For the text-containing cell, return its midpoint in [X, Y] coordinate format. 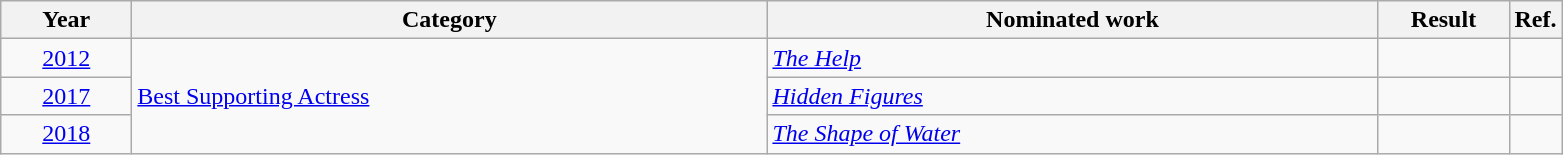
Nominated work [1072, 20]
Year [66, 20]
Result [1444, 20]
Hidden Figures [1072, 96]
The Shape of Water [1072, 134]
2017 [66, 96]
Category [450, 20]
2018 [66, 134]
Best Supporting Actress [450, 96]
The Help [1072, 58]
2012 [66, 58]
Ref. [1536, 20]
